Provide the (x, y) coordinate of the cell's center where the given text is located.  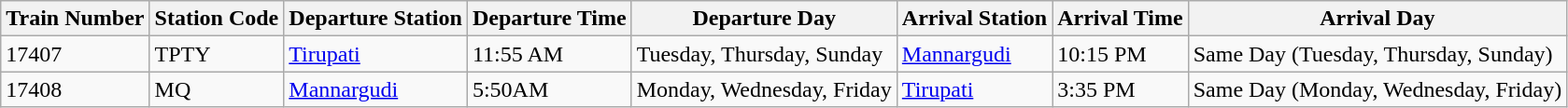
TPTY (217, 54)
Tuesday, Thursday, Sunday (764, 54)
Departure Day (764, 19)
Arrival Day (1377, 19)
10:15 PM (1121, 54)
11:55 AM (549, 54)
MQ (217, 89)
Station Code (217, 19)
Arrival Time (1121, 19)
Train Number (75, 19)
Departure Station (375, 19)
Departure Time (549, 19)
Arrival Station (974, 19)
3:35 PM (1121, 89)
Same Day (Tuesday, Thursday, Sunday) (1377, 54)
Monday, Wednesday, Friday (764, 89)
5:50AM (549, 89)
17407 (75, 54)
Same Day (Monday, Wednesday, Friday) (1377, 89)
17408 (75, 89)
